From the cell containing the given text, extract its center point as [x, y] coordinate. 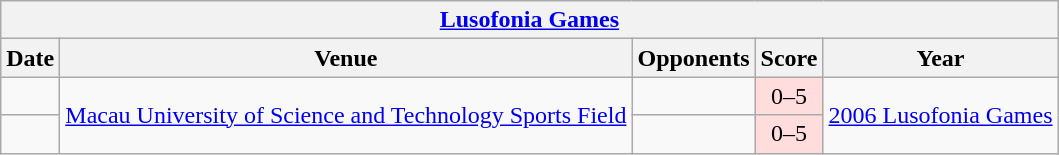
Date [30, 58]
Score [789, 58]
Venue [346, 58]
Opponents [694, 58]
Lusofonia Games [530, 20]
2006 Lusofonia Games [940, 115]
Macau University of Science and Technology Sports Field [346, 115]
Year [940, 58]
